Detect which cell encompasses the target text, then output its [x, y] center coordinate. 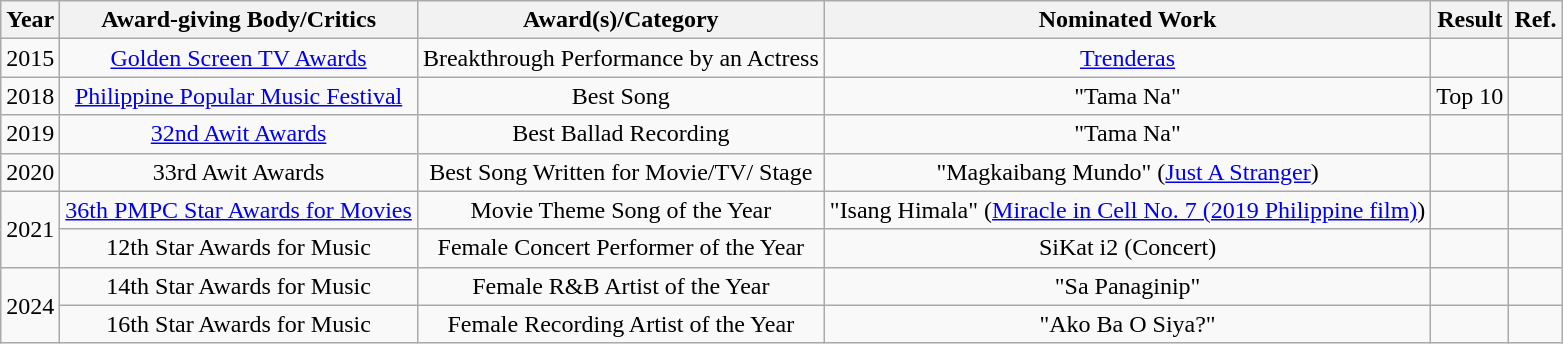
Ref. [1536, 20]
32nd Awit Awards [239, 134]
2024 [30, 305]
"Sa Panaginip" [1128, 286]
36th PMPC Star Awards for Movies [239, 210]
"Isang Himala" (Miracle in Cell No. 7 (2019 Philippine film)) [1128, 210]
2019 [30, 134]
Award(s)/Category [620, 20]
Female Concert Performer of the Year [620, 248]
2018 [30, 96]
Top 10 [1470, 96]
Movie Theme Song of the Year [620, 210]
2021 [30, 229]
2015 [30, 58]
"Magkaibang Mundo" (Just A Stranger) [1128, 172]
SiKat i2 (Concert) [1128, 248]
Best Song [620, 96]
Year [30, 20]
Trenderas [1128, 58]
Best Song Written for Movie/TV/ Stage [620, 172]
Female R&B Artist of the Year [620, 286]
Philippine Popular Music Festival [239, 96]
Breakthrough Performance by an Actress [620, 58]
33rd Awit Awards [239, 172]
Golden Screen TV Awards [239, 58]
14th Star Awards for Music [239, 286]
16th Star Awards for Music [239, 324]
Nominated Work [1128, 20]
2020 [30, 172]
"Ako Ba O Siya?" [1128, 324]
Best Ballad Recording [620, 134]
12th Star Awards for Music [239, 248]
Award-giving Body/Critics [239, 20]
Result [1470, 20]
Female Recording Artist of the Year [620, 324]
